For the text-containing cell, return its midpoint in (x, y) coordinate format. 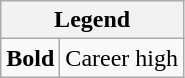
Legend (92, 20)
Career high (122, 58)
Bold (30, 58)
